Detect which cell encompasses the target text, then output its [X, Y] center coordinate. 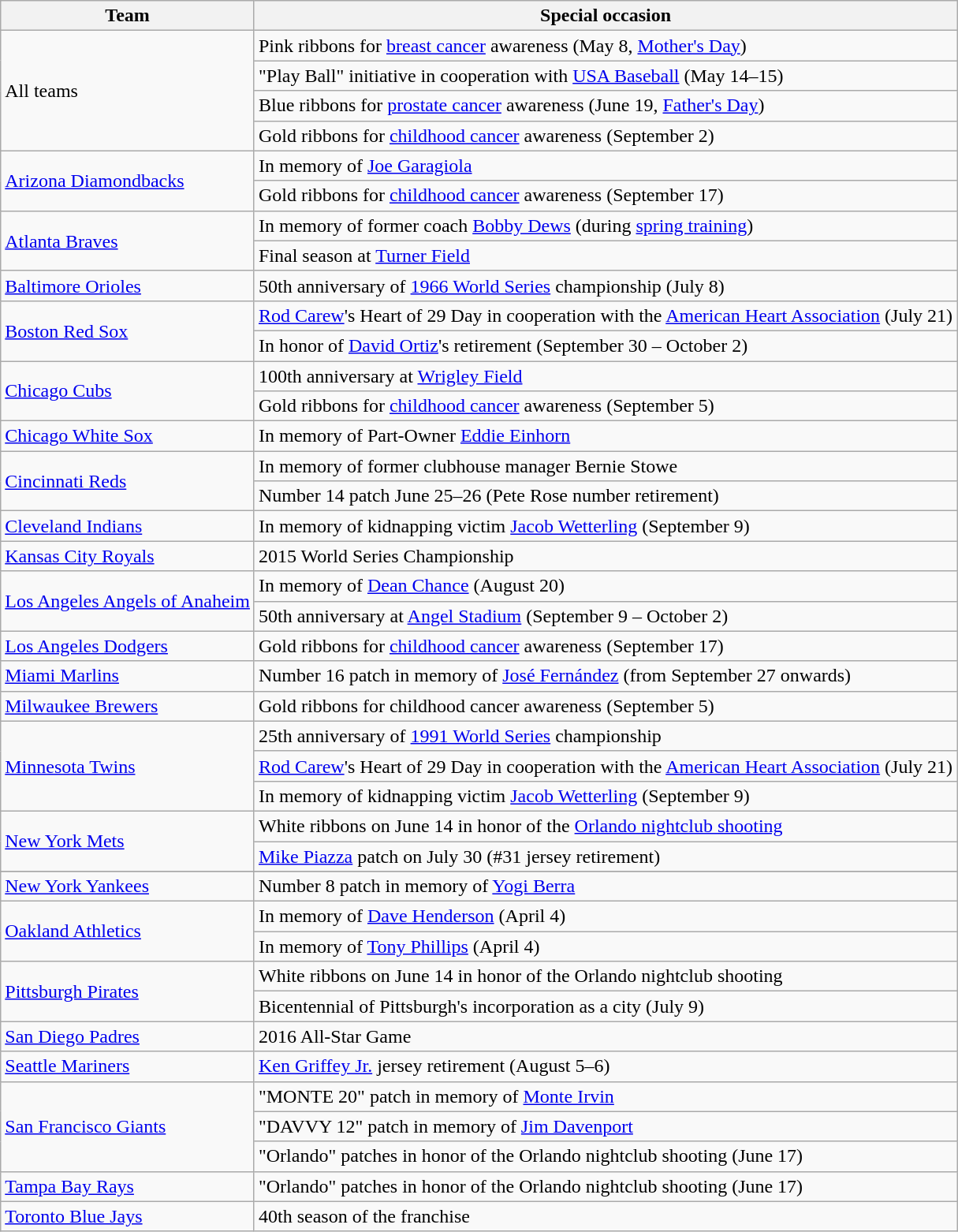
Atlanta Braves [128, 241]
Arizona Diamondbacks [128, 181]
Pittsburgh Pirates [128, 991]
Chicago White Sox [128, 436]
All teams [128, 91]
Milwaukee Brewers [128, 706]
In memory of Dean Chance (August 20) [606, 586]
San Francisco Giants [128, 1126]
40th season of the franchise [606, 1216]
Special occasion [606, 16]
Boston Red Sox [128, 330]
In memory of Tony Phillips (April 4) [606, 946]
In memory of Part-Owner Eddie Einhorn [606, 436]
Number 16 patch in memory of José Fernández (from September 27 onwards) [606, 676]
Ken Griffey Jr. jersey retirement (August 5–6) [606, 1066]
Gold ribbons for childhood cancer awareness (September 2) [606, 136]
Pink ribbons for breast cancer awareness (May 8, Mother's Day) [606, 46]
In memory of former coach Bobby Dews (during spring training) [606, 226]
"Play Ball" initiative in cooperation with USA Baseball (May 14–15) [606, 76]
Toronto Blue Jays [128, 1216]
50th anniversary of 1966 World Series championship (July 8) [606, 286]
25th anniversary of 1991 World Series championship [606, 736]
Seattle Mariners [128, 1066]
San Diego Padres [128, 1036]
Blue ribbons for prostate cancer awareness (June 19, Father's Day) [606, 106]
2016 All-Star Game [606, 1036]
In memory of former clubhouse manager Bernie Stowe [606, 466]
Oakland Athletics [128, 931]
Minnesota Twins [128, 766]
Los Angeles Dodgers [128, 646]
Chicago Cubs [128, 391]
New York Yankees [128, 887]
In memory of Dave Henderson (April 4) [606, 917]
50th anniversary at Angel Stadium (September 9 – October 2) [606, 616]
Miami Marlins [128, 676]
Baltimore Orioles [128, 286]
Bicentennial of Pittsburgh's incorporation as a city (July 9) [606, 1006]
Number 8 patch in memory of Yogi Berra [606, 887]
Number 14 patch June 25–26 (Pete Rose number retirement) [606, 496]
Tampa Bay Rays [128, 1186]
2015 World Series Championship [606, 556]
Cleveland Indians [128, 526]
"MONTE 20" patch in memory of Monte Irvin [606, 1096]
Cincinnati Reds [128, 481]
"DAVVY 12" patch in memory of Jim Davenport [606, 1126]
Kansas City Royals [128, 556]
Team [128, 16]
In memory of Joe Garagiola [606, 166]
Final season at Turner Field [606, 256]
100th anniversary at Wrigley Field [606, 376]
Mike Piazza patch on July 30 (#31 jersey retirement) [606, 856]
New York Mets [128, 841]
In honor of David Ortiz's retirement (September 30 – October 2) [606, 345]
Los Angeles Angels of Anaheim [128, 601]
